From the cell containing the given text, extract its center point as (x, y) coordinate. 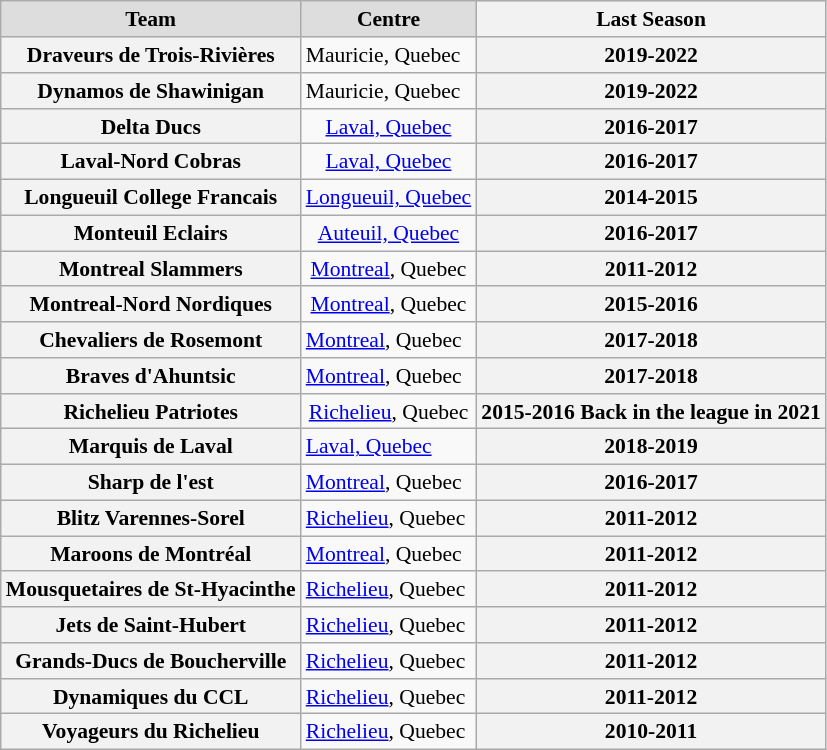
Monteuil Eclairs (151, 233)
Mousquetaires de St-Hyacinthe (151, 589)
2015-2016 Back in the league in 2021 (651, 411)
Montreal-Nord Nordiques (151, 304)
Sharp de l'est (151, 482)
Dynamos de Shawinigan (151, 91)
Team (151, 19)
Marquis de Laval (151, 447)
Maroons de Montréal (151, 554)
Montreal Slammers (151, 269)
Grands-Ducs de Boucherville (151, 661)
Dynamiques du CCL (151, 696)
Voyageurs du Richelieu (151, 732)
2015-2016 (651, 304)
2018-2019 (651, 447)
Richelieu Patriotes (151, 411)
Longueuil College Francais (151, 197)
Laval-Nord Cobras (151, 162)
Chevaliers de Rosemont (151, 340)
Jets de Saint-Hubert (151, 625)
Braves d'Ahuntsic (151, 376)
2010-2011 (651, 732)
Blitz Varennes-Sorel (151, 518)
Draveurs de Trois-Rivières (151, 55)
Delta Ducs (151, 126)
2014-2015 (651, 197)
Auteuil, Quebec (389, 233)
Longueuil, Quebec (389, 197)
Last Season (651, 19)
Centre (389, 19)
